Scan for the cell matching the given text and deliver its (X, Y) coordinate at center. 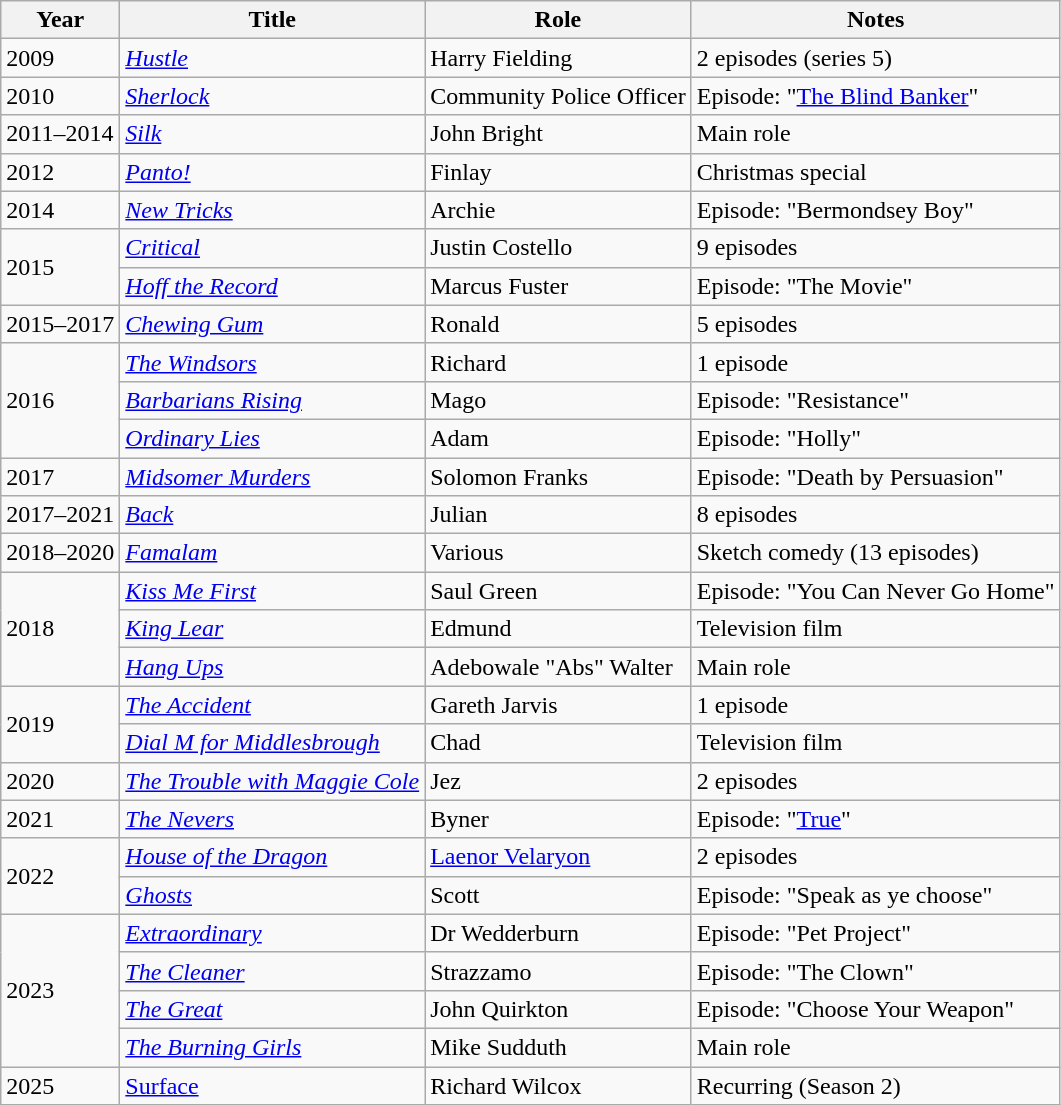
Role (558, 20)
Adebowale "Abs" Walter (558, 667)
Community Police Officer (558, 96)
The Accident (272, 705)
King Lear (272, 629)
Episode: "Holly" (876, 438)
Scott (558, 895)
2019 (60, 724)
Ordinary Lies (272, 438)
Dial M for Middlesbrough (272, 743)
2015 (60, 267)
2017–2021 (60, 515)
Edmund (558, 629)
Notes (876, 20)
Dr Wedderburn (558, 933)
2022 (60, 876)
2018–2020 (60, 553)
The Burning Girls (272, 1047)
2017 (60, 477)
Laenor Velaryon (558, 857)
2018 (60, 629)
Episode: "Choose Your Weapon" (876, 1009)
Episode: "Speak as ye choose" (876, 895)
New Tricks (272, 210)
Episode: "The Clown" (876, 971)
Hustle (272, 58)
Julian (558, 515)
Midsomer Murders (272, 477)
Episode: "Death by Persuasion" (876, 477)
The Windsors (272, 362)
House of the Dragon (272, 857)
Surface (272, 1085)
Richard (558, 362)
Richard Wilcox (558, 1085)
Back (272, 515)
Hang Ups (272, 667)
Justin Costello (558, 248)
2020 (60, 781)
2009 (60, 58)
Solomon Franks (558, 477)
Episode: "The Blind Banker" (876, 96)
Critical (272, 248)
2012 (60, 172)
5 episodes (876, 324)
2023 (60, 990)
2014 (60, 210)
Gareth Jarvis (558, 705)
Sketch comedy (13 episodes) (876, 553)
Jez (558, 781)
Kiss Me First (272, 591)
Archie (558, 210)
Mike Sudduth (558, 1047)
2 episodes (series 5) (876, 58)
Ronald (558, 324)
Saul Green (558, 591)
Episode: "Bermondsey Boy" (876, 210)
8 episodes (876, 515)
Mago (558, 400)
Byner (558, 819)
Barbarians Rising (272, 400)
Chad (558, 743)
Episode: "The Movie" (876, 286)
The Trouble with Maggie Cole (272, 781)
Silk (272, 134)
Hoff the Record (272, 286)
2011–2014 (60, 134)
9 episodes (876, 248)
Title (272, 20)
2025 (60, 1085)
Adam (558, 438)
Episode: "True" (876, 819)
Episode: "You Can Never Go Home" (876, 591)
Strazzamo (558, 971)
Christmas special (876, 172)
John Bright (558, 134)
John Quirkton (558, 1009)
Famalam (272, 553)
Sherlock (272, 96)
Episode: "Pet Project" (876, 933)
2021 (60, 819)
The Great (272, 1009)
Extraordinary (272, 933)
Harry Fielding (558, 58)
Year (60, 20)
2016 (60, 400)
Recurring (Season 2) (876, 1085)
The Cleaner (272, 971)
Panto! (272, 172)
Various (558, 553)
Episode: "Resistance" (876, 400)
Ghosts (272, 895)
Chewing Gum (272, 324)
Finlay (558, 172)
Marcus Fuster (558, 286)
The Nevers (272, 819)
2015–2017 (60, 324)
2010 (60, 96)
